Find where the given text appears and provide that cell's center as (x, y) coordinate. 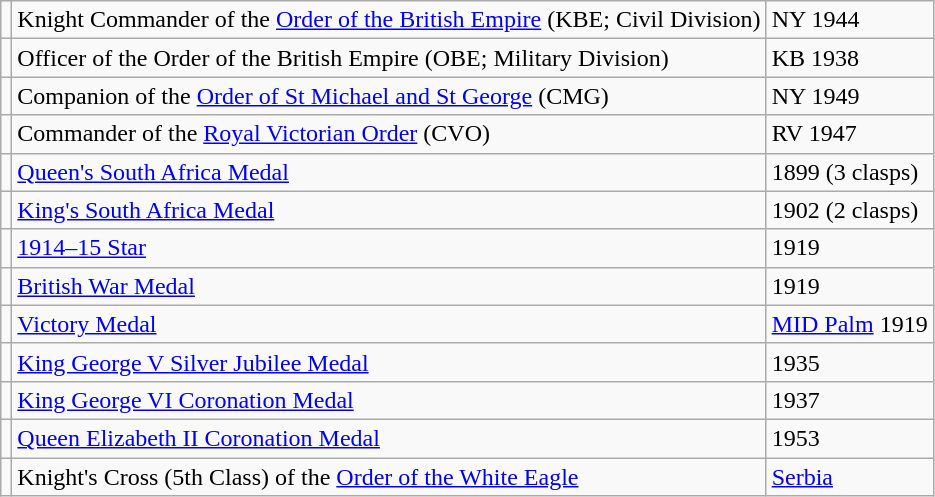
Knight's Cross (5th Class) of the Order of the White Eagle (389, 477)
Companion of the Order of St Michael and St George (CMG) (389, 96)
1937 (850, 400)
KB 1938 (850, 58)
King George VI Coronation Medal (389, 400)
King's South Africa Medal (389, 210)
Officer of the Order of the British Empire (OBE; Military Division) (389, 58)
1899 (3 clasps) (850, 172)
1914–15 Star (389, 248)
1953 (850, 438)
Serbia (850, 477)
King George V Silver Jubilee Medal (389, 362)
Victory Medal (389, 324)
Queen's South Africa Medal (389, 172)
NY 1944 (850, 20)
Commander of the Royal Victorian Order (CVO) (389, 134)
MID Palm 1919 (850, 324)
Queen Elizabeth II Coronation Medal (389, 438)
Knight Commander of the Order of the British Empire (KBE; Civil Division) (389, 20)
British War Medal (389, 286)
1902 (2 clasps) (850, 210)
NY 1949 (850, 96)
RV 1947 (850, 134)
1935 (850, 362)
